Determine the [x, y] coordinate at the center of the cell enclosing the given text.  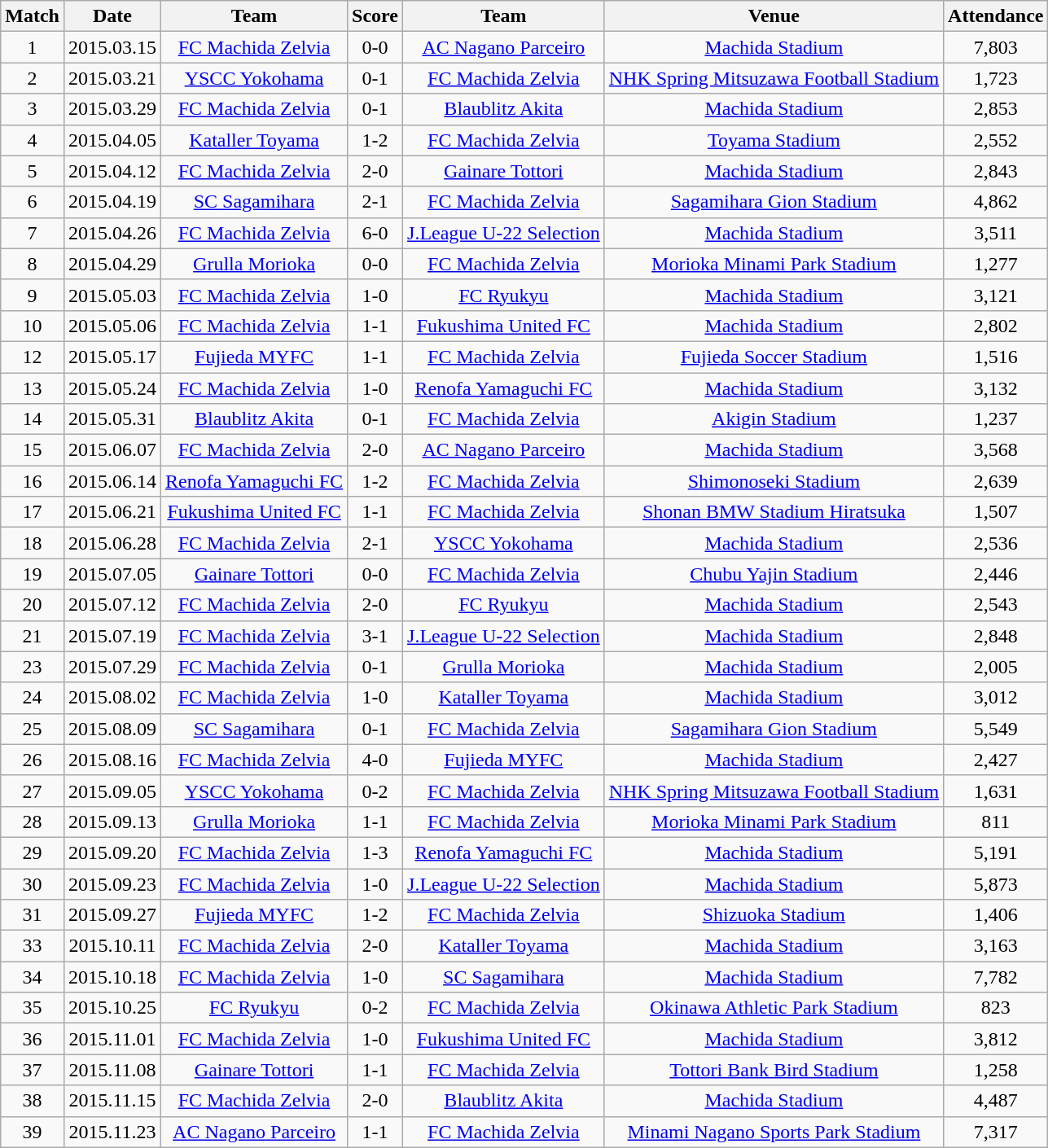
1,406 [996, 915]
1-3 [375, 852]
6 [33, 202]
2015.04.12 [112, 171]
2015.03.15 [112, 47]
19 [33, 574]
5,873 [996, 883]
29 [33, 852]
Okinawa Athletic Park Stadium [774, 1008]
2015.09.05 [112, 791]
Akigin Stadium [774, 419]
4 [33, 140]
Toyama Stadium [774, 140]
25 [33, 729]
2015.05.06 [112, 326]
27 [33, 791]
2,843 [996, 171]
2015.06.28 [112, 543]
4,862 [996, 202]
2015.10.18 [112, 977]
2015.06.07 [112, 450]
13 [33, 388]
2015.05.03 [112, 295]
1,516 [996, 357]
2,848 [996, 636]
1,723 [996, 78]
Score [375, 16]
2,552 [996, 140]
36 [33, 1039]
2,005 [996, 667]
31 [33, 915]
Chubu Yajin Stadium [774, 574]
2015.04.29 [112, 264]
Tottori Bank Bird Stadium [774, 1070]
2015.05.31 [112, 419]
2,853 [996, 109]
23 [33, 667]
2015.05.24 [112, 388]
2015.07.19 [112, 636]
2015.07.12 [112, 605]
7,782 [996, 977]
21 [33, 636]
2,543 [996, 605]
2015.09.27 [112, 915]
5,549 [996, 729]
Date [112, 16]
2015.04.26 [112, 233]
1,258 [996, 1070]
Shonan BMW Stadium Hiratsuka [774, 512]
33 [33, 946]
12 [33, 357]
Fujieda Soccer Stadium [774, 357]
2015.11.01 [112, 1039]
1,277 [996, 264]
26 [33, 760]
3-1 [375, 636]
2,446 [996, 574]
28 [33, 822]
2015.07.05 [112, 574]
3,012 [996, 698]
2015.09.20 [112, 852]
3 [33, 109]
2015.09.23 [112, 883]
1,237 [996, 419]
2015.03.29 [112, 109]
1,631 [996, 791]
2015.09.13 [112, 822]
2015.04.19 [112, 202]
5,191 [996, 852]
3,132 [996, 388]
38 [33, 1101]
16 [33, 481]
34 [33, 977]
35 [33, 1008]
30 [33, 883]
Minami Nagano Sports Park Stadium [774, 1132]
3,812 [996, 1039]
3,163 [996, 946]
1 [33, 47]
2015.08.16 [112, 760]
7,803 [996, 47]
17 [33, 512]
14 [33, 419]
24 [33, 698]
Match [33, 16]
2015.08.02 [112, 698]
2015.10.11 [112, 946]
2015.11.08 [112, 1070]
2015.08.09 [112, 729]
2015.06.14 [112, 481]
2 [33, 78]
2,536 [996, 543]
823 [996, 1008]
2015.06.21 [112, 512]
20 [33, 605]
39 [33, 1132]
3,511 [996, 233]
3,121 [996, 295]
2,802 [996, 326]
2015.11.23 [112, 1132]
1,507 [996, 512]
15 [33, 450]
5 [33, 171]
2,427 [996, 760]
3,568 [996, 450]
2015.07.29 [112, 667]
Venue [774, 16]
2015.11.15 [112, 1101]
2,639 [996, 481]
Shizuoka Stadium [774, 915]
Attendance [996, 16]
2015.10.25 [112, 1008]
811 [996, 822]
37 [33, 1070]
18 [33, 543]
4-0 [375, 760]
8 [33, 264]
Shimonoseki Stadium [774, 481]
4,487 [996, 1101]
6-0 [375, 233]
9 [33, 295]
10 [33, 326]
2015.03.21 [112, 78]
2015.04.05 [112, 140]
2015.05.17 [112, 357]
7 [33, 233]
7,317 [996, 1132]
